Scan for the cell matching the given text and deliver its (X, Y) coordinate at center. 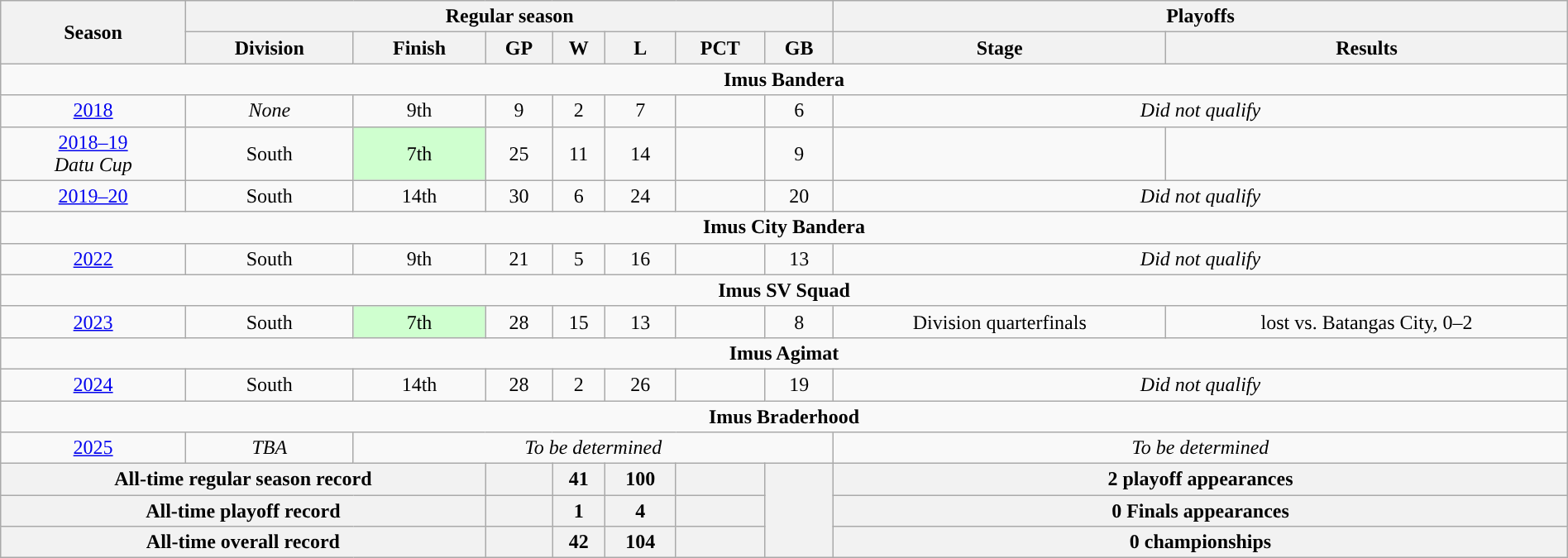
2023 (93, 322)
24 (641, 196)
26 (641, 384)
11 (579, 154)
L (641, 48)
16 (641, 259)
Division quarterfinals (1000, 322)
Results (1366, 48)
41 (579, 479)
19 (799, 384)
0 championships (1201, 542)
7 (641, 111)
0 Finals appearances (1201, 511)
Playoffs (1201, 17)
4 (641, 511)
Finish (419, 48)
30 (519, 196)
PCT (719, 48)
Imus SV Squad (784, 290)
lost vs. Batangas City, 0–2 (1366, 322)
2025 (93, 448)
100 (641, 479)
Regular season (509, 17)
Division (270, 48)
All-time regular season record (243, 479)
Imus Bandera (784, 79)
All-time playoff record (243, 511)
21 (519, 259)
2024 (93, 384)
GB (799, 48)
2022 (93, 259)
2 playoff appearances (1201, 479)
2019–20 (93, 196)
All-time overall record (243, 542)
Imus Braderhood (784, 416)
2018–19 Datu Cup (93, 154)
Stage (1000, 48)
Imus Agimat (784, 353)
14 (641, 154)
104 (641, 542)
20 (799, 196)
None (270, 111)
25 (519, 154)
Imus City Bandera (784, 227)
W (579, 48)
42 (579, 542)
1 (579, 511)
TBA (270, 448)
Season (93, 32)
5 (579, 259)
GP (519, 48)
15 (579, 322)
8 (799, 322)
2018 (93, 111)
